Return (x, y) of the center of cell containing provided text 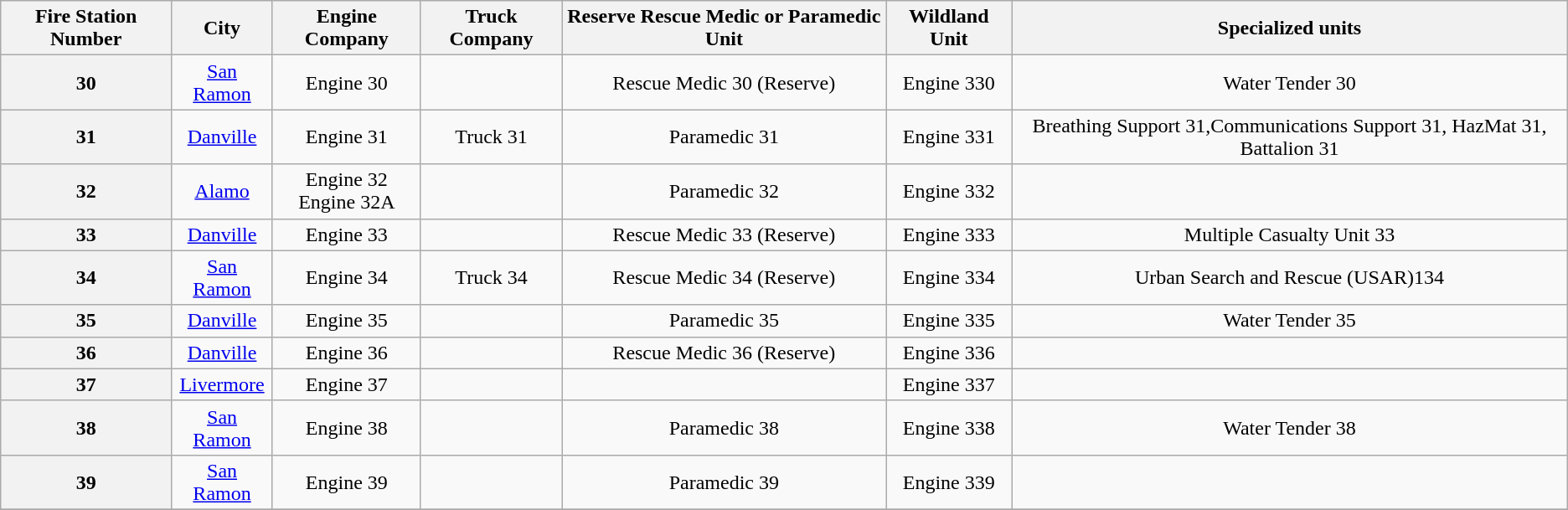
Paramedic 32 (724, 191)
30 (86, 82)
Water Tender 35 (1290, 321)
36 (86, 353)
Engine 34 (347, 278)
Alamo (223, 191)
Truck 34 (491, 278)
35 (86, 321)
Engine 331 (949, 137)
Rescue Medic 34 (Reserve) (724, 278)
Engine 39 (347, 482)
City (223, 28)
Engine 337 (949, 384)
Engine 334 (949, 278)
Engine 333 (949, 234)
37 (86, 384)
Engine 330 (949, 82)
Water Tender 30 (1290, 82)
Fire Station Number (86, 28)
Wildland Unit (949, 28)
31 (86, 137)
Breathing Support 31,Communications Support 31, HazMat 31, Battalion 31 (1290, 137)
Rescue Medic 33 (Reserve) (724, 234)
Engine 33 (347, 234)
Paramedic 35 (724, 321)
Engine 32Engine 32A (347, 191)
Engine 38 (347, 427)
39 (86, 482)
Engine 36 (347, 353)
Engine 35 (347, 321)
Engine 339 (949, 482)
34 (86, 278)
Engine 332 (949, 191)
Rescue Medic 30 (Reserve) (724, 82)
Livermore (223, 384)
Engine 37 (347, 384)
Rescue Medic 36 (Reserve) (724, 353)
Specialized units (1290, 28)
Engine 335 (949, 321)
Engine 30 (347, 82)
Truck 31 (491, 137)
33 (86, 234)
Reserve Rescue Medic or Paramedic Unit (724, 28)
Engine 338 (949, 427)
Paramedic 31 (724, 137)
Engine 336 (949, 353)
Engine 31 (347, 137)
Multiple Casualty Unit 33 (1290, 234)
32 (86, 191)
Urban Search and Rescue (USAR)134 (1290, 278)
Water Tender 38 (1290, 427)
38 (86, 427)
Truck Company (491, 28)
Paramedic 39 (724, 482)
Paramedic 38 (724, 427)
Engine Company (347, 28)
